Return [x, y] of the center of cell containing provided text 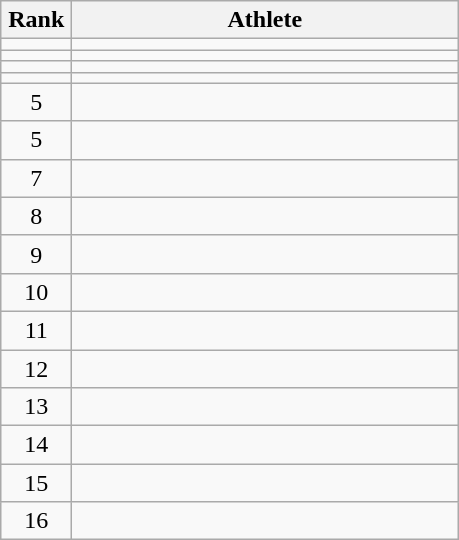
7 [36, 178]
Rank [36, 20]
15 [36, 483]
9 [36, 254]
11 [36, 330]
10 [36, 292]
8 [36, 216]
16 [36, 521]
14 [36, 445]
12 [36, 369]
13 [36, 407]
Athlete [265, 20]
